Extract the [X, Y] coordinate from the center of the cell holding the provided text.  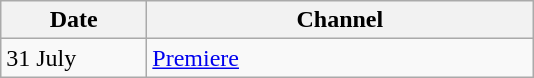
Premiere [340, 58]
Date [74, 20]
Channel [340, 20]
31 July [74, 58]
